Output the [X, Y] coordinate of the center of the cell containing the given text.  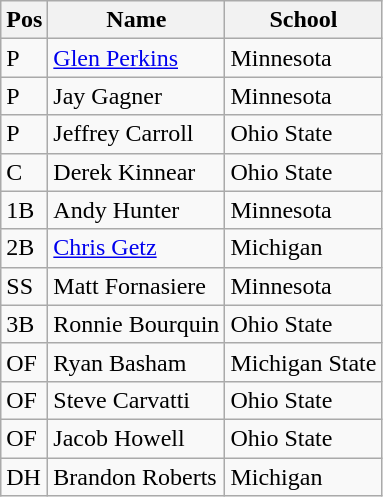
Name [136, 20]
Jay Gagner [136, 96]
2B [24, 248]
Andy Hunter [136, 210]
C [24, 172]
Chris Getz [136, 248]
SS [24, 286]
DH [24, 477]
Derek Kinnear [136, 172]
Ronnie Bourquin [136, 324]
3B [24, 324]
Jeffrey Carroll [136, 134]
School [304, 20]
1B [24, 210]
Jacob Howell [136, 438]
Ryan Basham [136, 362]
Brandon Roberts [136, 477]
Matt Fornasiere [136, 286]
Steve Carvatti [136, 400]
Glen Perkins [136, 58]
Pos [24, 20]
Michigan State [304, 362]
